Scan for the cell matching the given text and deliver its (X, Y) coordinate at center. 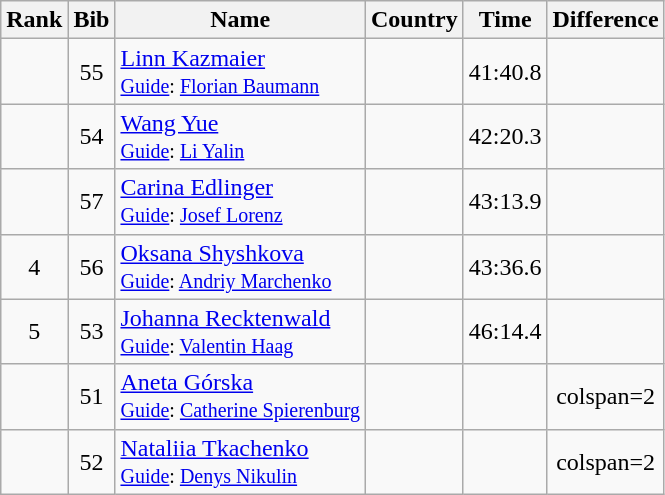
53 (92, 332)
Oksana ShyshkovaGuide: Andriy Marchenko (240, 266)
Time (505, 20)
43:36.6 (505, 266)
Wang YueGuide: Li Yalin (240, 136)
57 (92, 202)
43:13.9 (505, 202)
55 (92, 72)
5 (34, 332)
Nataliia TkachenkoGuide: Denys Nikulin (240, 462)
56 (92, 266)
Johanna RecktenwaldGuide: Valentin Haag (240, 332)
Aneta GórskaGuide: Catherine Spierenburg (240, 396)
Carina EdlingerGuide: Josef Lorenz (240, 202)
Name (240, 20)
54 (92, 136)
Difference (606, 20)
Rank (34, 20)
Bib (92, 20)
Linn KazmaierGuide: Florian Baumann (240, 72)
Country (415, 20)
41:40.8 (505, 72)
52 (92, 462)
42:20.3 (505, 136)
46:14.4 (505, 332)
51 (92, 396)
4 (34, 266)
